For the text-containing cell, return its midpoint in [x, y] coordinate format. 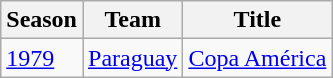
Season [42, 20]
Paraguay [132, 58]
Title [258, 20]
Copa América [258, 58]
Team [132, 20]
1979 [42, 58]
